Scan for the cell matching the given text and deliver its [x, y] coordinate at center. 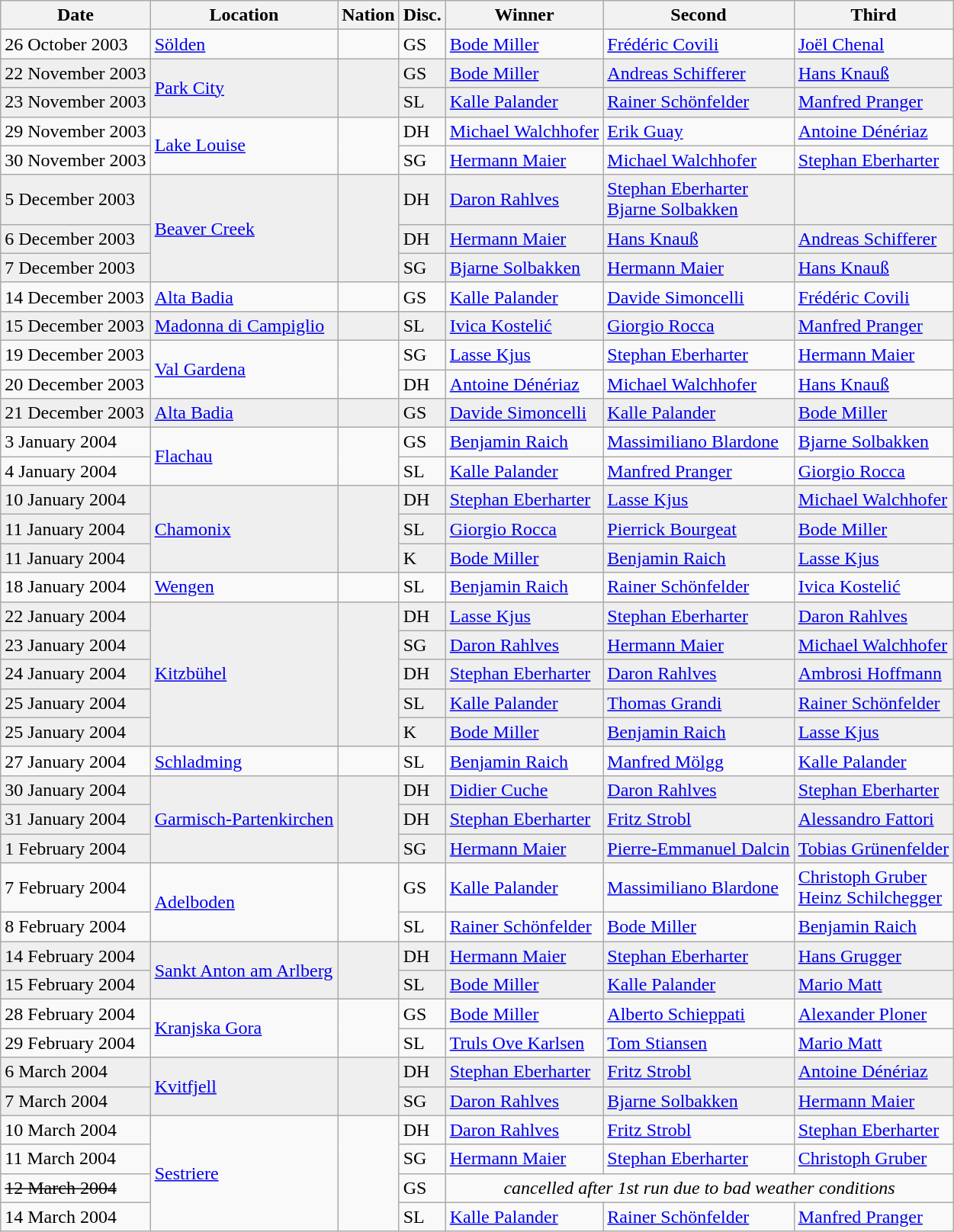
22 January 2004 [75, 616]
Nation [368, 15]
Third [874, 15]
Kitzbühel [244, 674]
14 February 2004 [75, 956]
3 January 2004 [75, 442]
Flachau [244, 457]
6 March 2004 [75, 1072]
6 December 2003 [75, 239]
Pierre-Emmanuel Dalcin [699, 849]
Garmisch-Partenkirchen [244, 819]
Joël Chenal [874, 44]
14 March 2004 [75, 1217]
Hans Grugger [874, 956]
Tom Stiansen [699, 1043]
Kvitfjell [244, 1086]
Beaver Creek [244, 229]
Second [699, 15]
Didier Cuche [525, 790]
Adelboden [244, 903]
Ambrosi Hoffmann [874, 674]
Kranjska Gora [244, 1028]
10 March 2004 [75, 1130]
Truls Ove Karlsen [525, 1043]
4 January 2004 [75, 471]
Val Gardena [244, 369]
11 March 2004 [75, 1159]
Madonna di Campiglio [244, 326]
Chamonix [244, 529]
29 February 2004 [75, 1043]
8 February 2004 [75, 927]
Manfred Mölgg [699, 761]
Christoph Gruber Heinz Schilchegger [874, 887]
Disc. [422, 15]
12 March 2004 [75, 1188]
22 November 2003 [75, 73]
23 January 2004 [75, 645]
Pierrick Bourgeat [699, 529]
Alessandro Fattori [874, 819]
18 January 2004 [75, 587]
Schladming [244, 761]
Alberto Schieppati [699, 1014]
31 January 2004 [75, 819]
Thomas Grandi [699, 703]
5 December 2003 [75, 200]
Stephan Eberharter Bjarne Solbakken [699, 200]
Wengen [244, 587]
30 November 2003 [75, 160]
Tobias Grünenfelder [874, 849]
30 January 2004 [75, 790]
7 December 2003 [75, 268]
Alexander Ploner [874, 1014]
15 December 2003 [75, 326]
1 February 2004 [75, 849]
Christoph Gruber [874, 1159]
Location [244, 15]
Park City [244, 88]
21 December 2003 [75, 413]
7 March 2004 [75, 1101]
24 January 2004 [75, 674]
28 February 2004 [75, 1014]
23 November 2003 [75, 102]
Date [75, 15]
Sankt Anton am Arlberg [244, 971]
26 October 2003 [75, 44]
Sestriere [244, 1173]
cancelled after 1st run due to bad weather conditions [699, 1188]
27 January 2004 [75, 761]
Lake Louise [244, 146]
29 November 2003 [75, 131]
Sölden [244, 44]
20 December 2003 [75, 383]
10 January 2004 [75, 500]
19 December 2003 [75, 355]
7 February 2004 [75, 887]
15 February 2004 [75, 985]
Winner [525, 15]
14 December 2003 [75, 297]
Erik Guay [699, 131]
